Pinpoint the cell where the given text exists, returning its (x, y) midpoint coordinate. 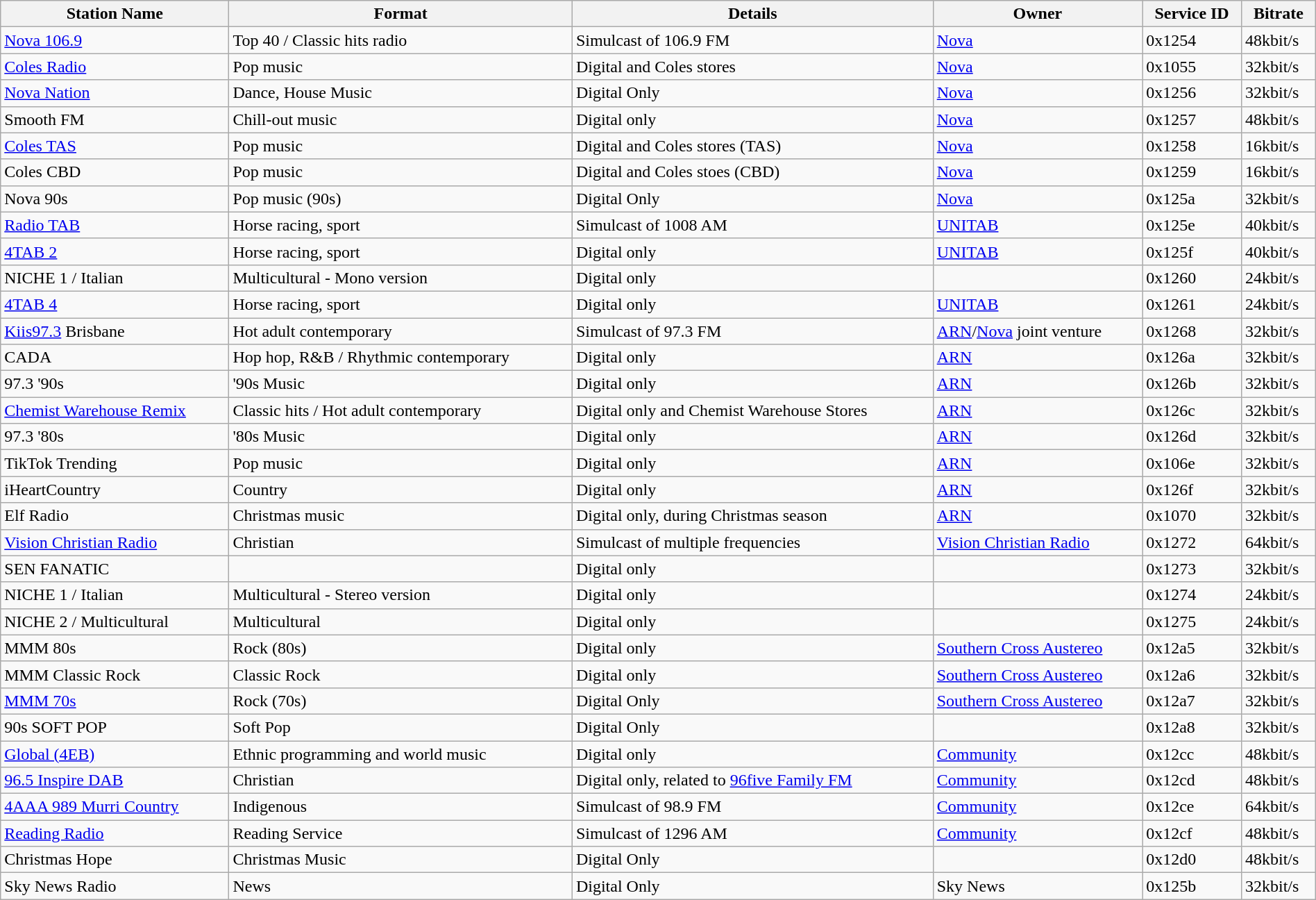
News (401, 886)
0x1260 (1192, 278)
Station Name (115, 14)
Digital and Coles stores (TAS) (752, 146)
Country (401, 490)
0x12a6 (1192, 674)
MMM 70s (115, 701)
Christmas Music (401, 860)
0x12a7 (1192, 701)
0x126c (1192, 410)
0x12a5 (1192, 648)
Dance, House Music (401, 93)
Classic hits / Hot adult contemporary (401, 410)
0x1055 (1192, 67)
Simulcast of 1008 AM (752, 225)
Sky News (1037, 886)
4AAA 989 Murri Country (115, 807)
TikTok Trending (115, 463)
Reading Service (401, 833)
MMM Classic Rock (115, 674)
97.3 '90s (115, 384)
0x12ce (1192, 807)
0x1254 (1192, 40)
90s SOFT POP (115, 727)
0x125f (1192, 251)
0x126f (1192, 490)
Coles TAS (115, 146)
Soft Pop (401, 727)
Digital only, during Christmas season (752, 516)
0x126b (1192, 384)
iHeartCountry (115, 490)
Digital and Coles stores (752, 67)
Nova 90s (115, 199)
Owner (1037, 14)
Rock (80s) (401, 648)
0x1272 (1192, 542)
0x106e (1192, 463)
0x125e (1192, 225)
0x1275 (1192, 622)
0x126a (1192, 358)
Pop music (90s) (401, 199)
0x1257 (1192, 119)
Coles Radio (115, 67)
0x125b (1192, 886)
Reading Radio (115, 833)
NICHE 2 / Multicultural (115, 622)
0x12a8 (1192, 727)
Format (401, 14)
Indigenous (401, 807)
0x1273 (1192, 569)
Top 40 / Classic hits radio (401, 40)
Digital only, related to 96five Family FM (752, 781)
0x12d0 (1192, 860)
Classic Rock (401, 674)
Christmas music (401, 516)
4TAB 4 (115, 304)
96.5 Inspire DAB (115, 781)
Digital only and Chemist Warehouse Stores (752, 410)
MMM 80s (115, 648)
'90s Music (401, 384)
Digital and Coles stoes (CBD) (752, 172)
CADA (115, 358)
0x1268 (1192, 331)
Details (752, 14)
0x125a (1192, 199)
0x1259 (1192, 172)
Nova 106.9 (115, 40)
Multicultural - Mono version (401, 278)
0x1256 (1192, 93)
Simulcast of 98.9 FM (752, 807)
4TAB 2 (115, 251)
0x1274 (1192, 595)
Smooth FM (115, 119)
0x1070 (1192, 516)
Christmas Hope (115, 860)
Rock (70s) (401, 701)
Simulcast of multiple frequencies (752, 542)
SEN FANATIC (115, 569)
Hop hop, R&B / Rhythmic contemporary (401, 358)
Chill-out music (401, 119)
97.3 '80s (115, 437)
Sky News Radio (115, 886)
Simulcast of 1296 AM (752, 833)
Service ID (1192, 14)
Nova Nation (115, 93)
Simulcast of 106.9 FM (752, 40)
0x12cd (1192, 781)
0x1261 (1192, 304)
Simulcast of 97.3 FM (752, 331)
Bitrate (1279, 14)
Multicultural (401, 622)
Coles CBD (115, 172)
Chemist Warehouse Remix (115, 410)
Radio TAB (115, 225)
0x126d (1192, 437)
ARN/Nova joint venture (1037, 331)
0x12cf (1192, 833)
Multicultural - Stereo version (401, 595)
0x1258 (1192, 146)
Ethnic programming and world music (401, 753)
Elf Radio (115, 516)
Kiis97.3 Brisbane (115, 331)
0x12cc (1192, 753)
Hot adult contemporary (401, 331)
Global (4EB) (115, 753)
'80s Music (401, 437)
